Return [x, y] of the center of cell containing provided text 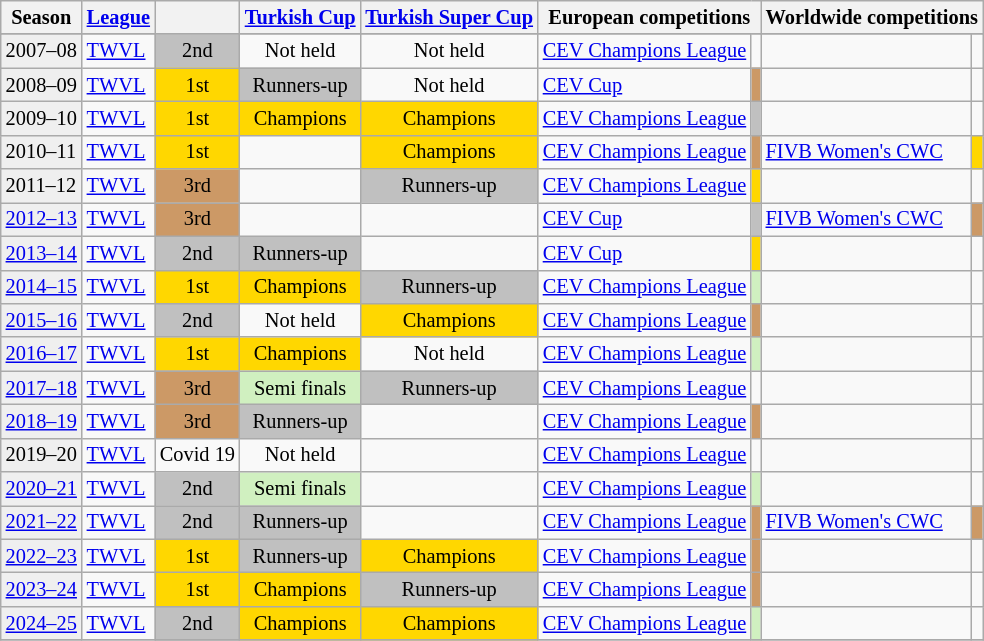
Covid 19 [198, 455]
2021–22 [42, 522]
2022–23 [42, 556]
2010–11 [42, 152]
European competitions [650, 17]
Turkish Cup [300, 17]
2024–25 [42, 623]
2013–14 [42, 253]
Worldwide competitions [872, 17]
2023–24 [42, 589]
2011–12 [42, 186]
2015–16 [42, 320]
2008–09 [42, 85]
2012–13 [42, 219]
2014–15 [42, 287]
League [118, 17]
2018–19 [42, 421]
2016–17 [42, 354]
Season [42, 17]
2017–18 [42, 388]
2019–20 [42, 455]
2009–10 [42, 118]
Turkish Super Cup [448, 17]
2020–21 [42, 489]
2007–08 [42, 51]
